Capture the cell that displays the provided text and extract its (X, Y) central coordinate. 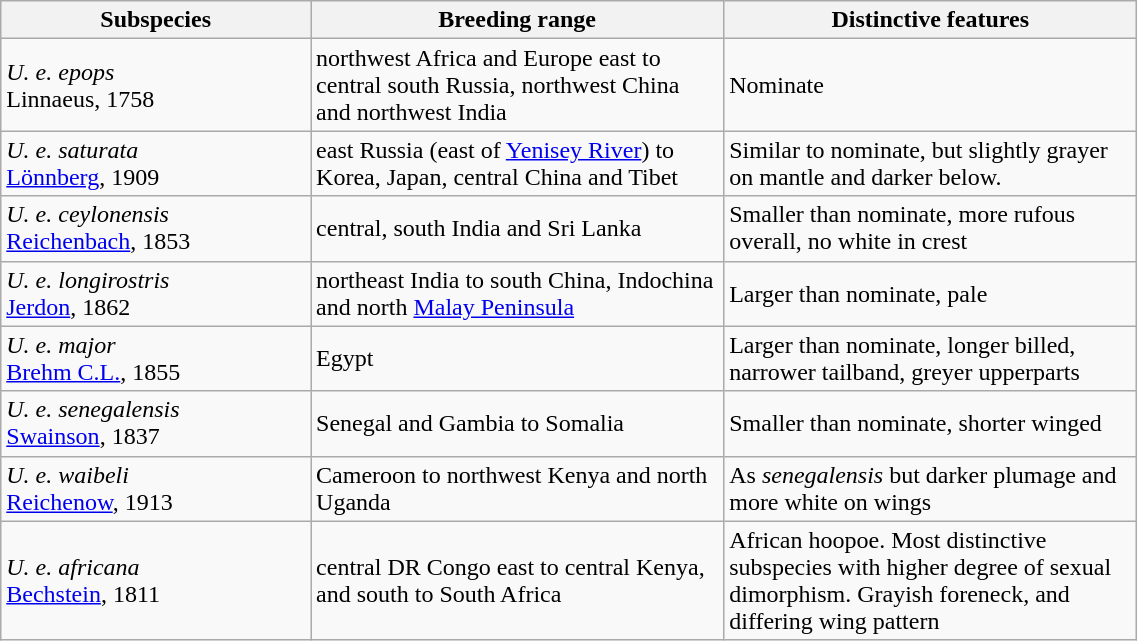
Egypt (518, 358)
U. e. waibeliReichenow, 1913 (156, 488)
African hoopoe. Most distinctive subspecies with higher degree of sexual dimorphism. Grayish foreneck, and differing wing pattern (930, 580)
Larger than nominate, longer billed, narrower tailband, greyer upperparts (930, 358)
Breeding range (518, 20)
Subspecies (156, 20)
Nominate (930, 85)
northeast India to south China, Indochina and north Malay Peninsula (518, 294)
northwest Africa and Europe east to central south Russia, northwest China and northwest India (518, 85)
U. e. africanaBechstein, 1811 (156, 580)
U. e. longirostrisJerdon, 1862 (156, 294)
central DR Congo east to central Kenya, and south to South Africa (518, 580)
east Russia (east of Yenisey River) to Korea, Japan, central China and Tibet (518, 164)
U. e. epops Linnaeus, 1758 (156, 85)
central, south India and Sri Lanka (518, 228)
Senegal and Gambia to Somalia (518, 424)
U. e. ceylonensisReichenbach, 1853 (156, 228)
As senegalensis but darker plumage and more white on wings (930, 488)
Smaller than nominate, more rufous overall, no white in crest (930, 228)
U. e. senegalensisSwainson, 1837 (156, 424)
Distinctive features (930, 20)
U. e. majorBrehm C.L., 1855 (156, 358)
U. e. saturataLönnberg, 1909 (156, 164)
Similar to nominate, but slightly grayer on mantle and darker below. (930, 164)
Smaller than nominate, shorter winged (930, 424)
Larger than nominate, pale (930, 294)
Cameroon to northwest Kenya and north Uganda (518, 488)
